Pinpoint the cell where the given text exists, returning its [x, y] midpoint coordinate. 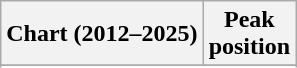
Peakposition [249, 34]
Chart (2012–2025) [102, 34]
